Detect which cell encompasses the target text, then output its [x, y] center coordinate. 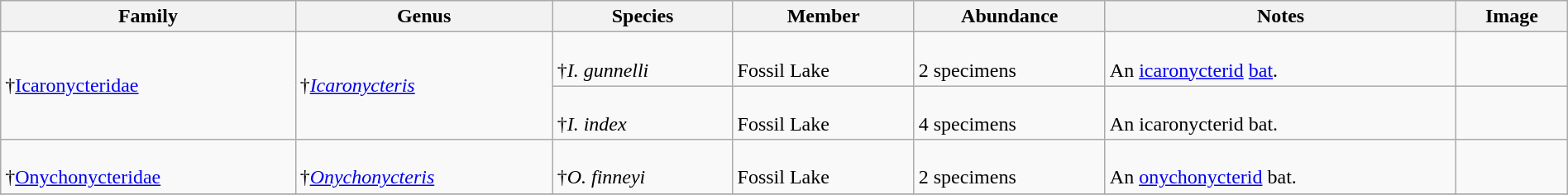
†Icaronycteridae [148, 86]
Member [824, 17]
Species [643, 17]
†Onychonycteris [423, 167]
Family [148, 17]
Abundance [1009, 17]
†I. gunnelli [643, 59]
Image [1512, 17]
An onychonycterid bat. [1280, 167]
Genus [423, 17]
Notes [1280, 17]
†Icaronycteris [423, 86]
†Onychonycteridae [148, 167]
†O. finneyi [643, 167]
†I. index [643, 112]
4 specimens [1009, 112]
